Determine the (x, y) coordinate at the center of the cell enclosing the given text.  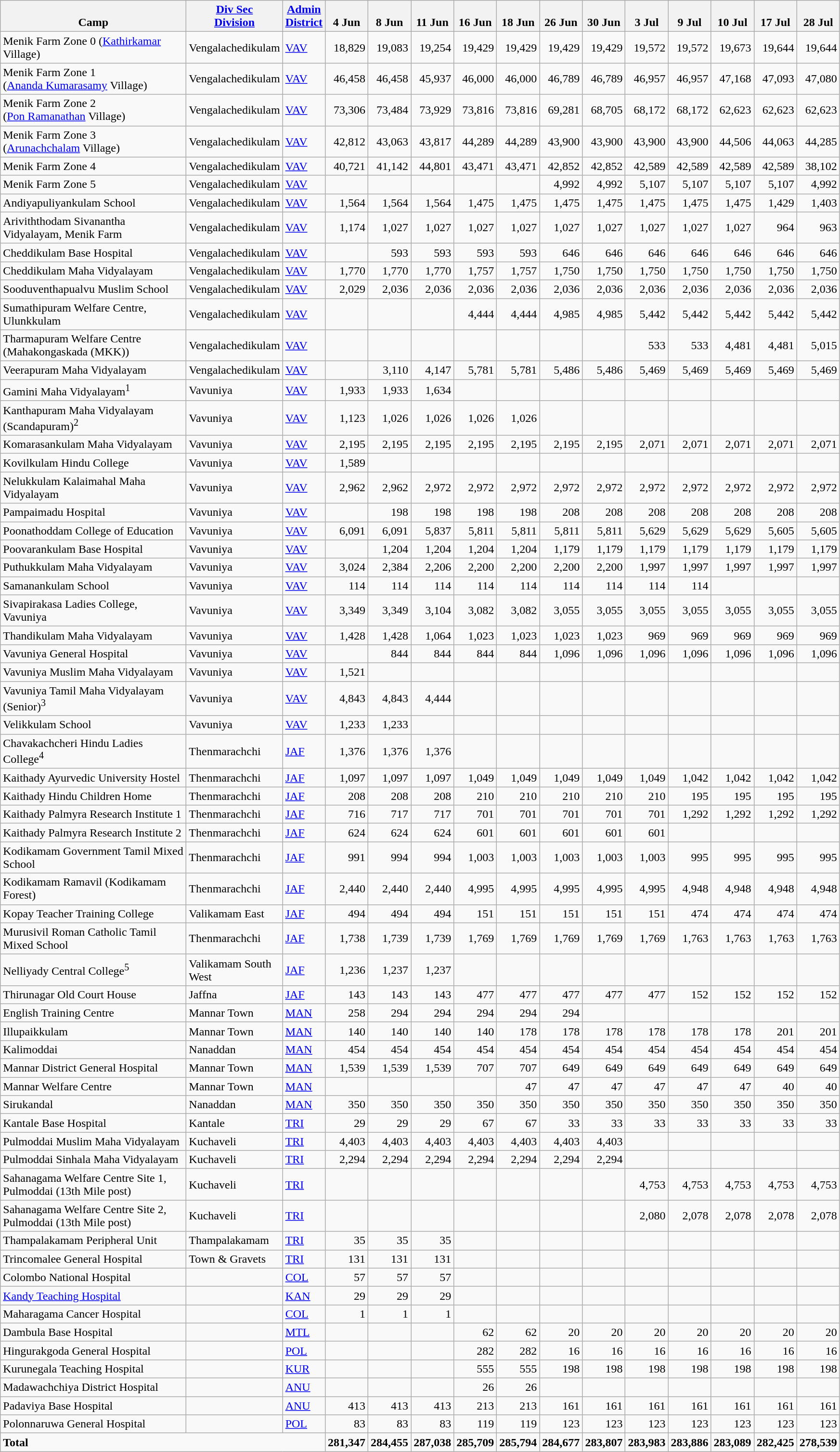
283,886 (689, 1442)
Kodikamam Government Tamil Mixed School (93, 857)
1,236 (347, 970)
1,521 (347, 672)
Padaviya Base Hospital (93, 1406)
19,083 (390, 47)
Menik Farm Zone 3(Arunachchalam Village) (93, 142)
284,677 (561, 1442)
MTL (304, 1332)
1,738 (347, 938)
43,063 (390, 142)
47,093 (775, 79)
Menik Farm Zone 1(Ananda Kumarasamy Village) (93, 79)
4 Jun (347, 16)
17 Jul (775, 16)
Kantale (234, 1123)
45,937 (432, 79)
2,384 (390, 567)
Kaithady Palmyra Research Institute 2 (93, 833)
Veerapuram Maha Vidyalayam (93, 370)
KAN (304, 1295)
Thampalakamam Peripheral Unit (93, 1241)
Kodikamam Ramavil (Kodikamam Forest) (93, 889)
Dambula Base Hospital (93, 1332)
Trincomalee General Hospital (93, 1259)
Menik Farm Zone 4 (93, 166)
Polonnaruwa General Hospital (93, 1424)
258 (347, 1013)
Valikamam South West (234, 970)
Colombo National Hospital (93, 1277)
Madawachchiya District Hospital (93, 1387)
Kopay Teacher Training College (93, 914)
English Training Centre (93, 1013)
Kantale Base Hospital (93, 1123)
285,794 (518, 1442)
Total (163, 1442)
278,539 (818, 1442)
Menik Farm Zone 2(Pon Ramanathan Village) (93, 110)
Kaithady Palmyra Research Institute 1 (93, 814)
Gamini Maha Vidyalayam1 (93, 390)
Cheddikulam Maha Vidyalayam (93, 271)
3 Jul (647, 16)
Mannar District General Hospital (93, 1068)
282,425 (775, 1442)
19,254 (432, 47)
Sirukandal (93, 1105)
Sahanagama Welfare Centre Site 2, Pulmoddai (13th Mile post) (93, 1216)
1,634 (432, 390)
73,306 (347, 110)
Komarasankulam Maha Vidyalayam (93, 445)
Camp (93, 16)
73,929 (432, 110)
1,403 (818, 203)
4,147 (432, 370)
44,801 (432, 166)
Sumathipuram Welfare Centre, Ulunkkulam (93, 314)
Kurunegala Teaching Hospital (93, 1369)
Pulmoddai Sinhala Maha Vidyalayam (93, 1160)
5,837 (432, 531)
Thirunagar Old Court House (93, 994)
1,429 (775, 203)
283,983 (647, 1442)
Poovarankulam Base Hospital (93, 549)
Valikamam East (234, 914)
Jaffna (234, 994)
Thandikulam Maha Vidyalayam (93, 635)
28 Jul (818, 16)
Div SecDivision (234, 16)
Nelukkulam Kalaimahal Maha Vidyalayam (93, 487)
Poonathoddam College of Education (93, 531)
3,024 (347, 567)
Sahanagama Welfare Centre Site 1, Pulmoddai (13th Mile post) (93, 1185)
Samanankulam School (93, 586)
284,455 (390, 1442)
Murusivil Roman Catholic Tamil Mixed School (93, 938)
42,812 (347, 142)
Velikkulam School (93, 725)
44,506 (733, 142)
Illupaikkulam (93, 1031)
41,142 (390, 166)
Puthukkulam Maha Vidyalayam (93, 567)
18 Jun (518, 16)
68,705 (604, 110)
18,829 (347, 47)
Kandy Teaching Hospital (93, 1295)
47,080 (818, 79)
Town & Gravets (234, 1259)
Hingurakgoda General Hospital (93, 1350)
Sooduventhapualvu Muslim School (93, 289)
716 (347, 814)
Vavuniya General Hospital (93, 654)
38,102 (818, 166)
Sivapirakasa Ladies College, Vavuniya (93, 611)
2,080 (647, 1216)
2,029 (347, 289)
285,709 (476, 1442)
Chavakachcheri Hindu Ladies College4 (93, 751)
Kaithady Ayurvedic University Hostel (93, 778)
30 Jun (604, 16)
Pulmoddai Muslim Maha Vidyalayam (93, 1141)
26 Jun (561, 16)
44,063 (775, 142)
1,589 (347, 463)
Vavuniya Tamil Maha Vidyalayam (Senior)3 (93, 699)
963 (818, 227)
Nelliyady Central College5 (93, 970)
991 (347, 857)
287,038 (432, 1442)
1,064 (432, 635)
5,015 (818, 346)
69,281 (561, 110)
10 Jul (733, 16)
47,168 (733, 79)
1,123 (347, 418)
Thampalakamam (234, 1241)
Ariviththodam Sivanantha Vidyalayam, Menik Farm (93, 227)
Menik Farm Zone 5 (93, 184)
43,817 (432, 142)
16 Jun (476, 16)
11 Jun (432, 16)
3,104 (432, 611)
Kanthapuram Maha Vidyalayam (Scandapuram)2 (93, 418)
AdminDistrict (304, 16)
44,285 (818, 142)
Cheddikulam Base Hospital (93, 252)
283,089 (733, 1442)
8 Jun (390, 16)
281,347 (347, 1442)
19,673 (733, 47)
Kalimoddai (93, 1049)
Kaithady Hindu Children Home (93, 796)
Kovilkulam Hindu College (93, 463)
Vavuniya Muslim Maha Vidyalayam (93, 672)
Pampaimadu Hospital (93, 512)
3,110 (390, 370)
Tharmapuram Welfare Centre (Mahakongaskada (MKK)) (93, 346)
283,807 (604, 1442)
964 (775, 227)
9 Jul (689, 16)
Menik Farm Zone 0 (Kathirkamar Village) (93, 47)
40,721 (347, 166)
Maharagama Cancer Hospital (93, 1314)
KUR (304, 1369)
Mannar Welfare Centre (93, 1086)
2,206 (432, 567)
1,174 (347, 227)
Andiyapuliyankulam School (93, 203)
73,484 (390, 110)
